Extract the [x, y] coordinate from the center of the cell holding the provided text.  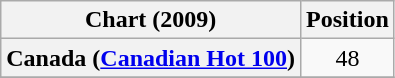
Chart (2009) [151, 20]
48 [348, 58]
Position [348, 20]
Canada (Canadian Hot 100) [151, 58]
